For the text-containing cell, return its midpoint in (x, y) coordinate format. 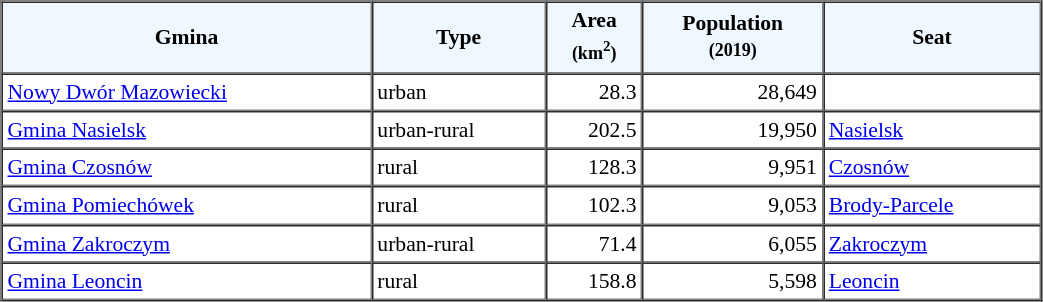
128.3 (594, 168)
Seat (932, 38)
9,053 (733, 205)
Population(2019) (733, 38)
Area(km2) (594, 38)
Gmina Pomiechówek (187, 205)
28,649 (733, 92)
urban (458, 92)
28.3 (594, 92)
Leoncin (932, 281)
5,598 (733, 281)
6,055 (733, 243)
Gmina (187, 38)
158.8 (594, 281)
202.5 (594, 130)
Zakroczym (932, 243)
Gmina Nasielsk (187, 130)
71.4 (594, 243)
Brody-Parcele (932, 205)
Gmina Zakroczym (187, 243)
102.3 (594, 205)
Type (458, 38)
Nasielsk (932, 130)
19,950 (733, 130)
Czosnów (932, 168)
Nowy Dwór Mazowiecki (187, 92)
Gmina Leoncin (187, 281)
9,951 (733, 168)
Gmina Czosnów (187, 168)
